Locate the cell with the specified text and output its (X, Y) center coordinate. 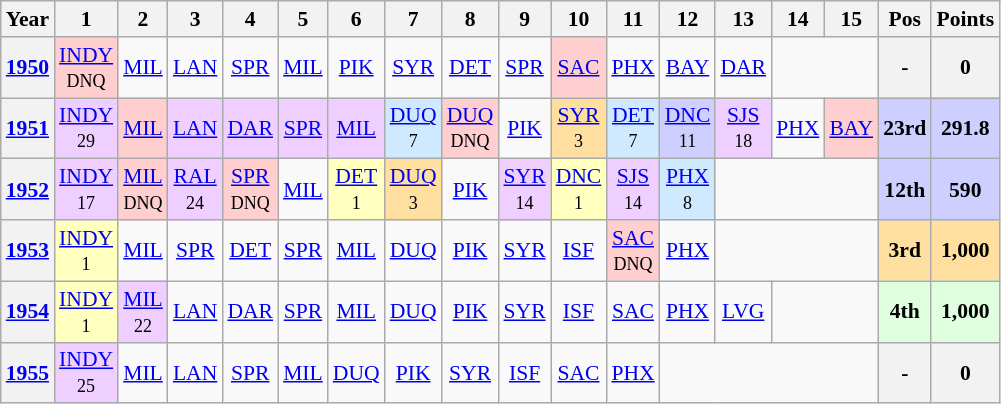
14 (798, 19)
DUQDNQ (470, 128)
1 (86, 19)
6 (356, 19)
291.8 (965, 128)
1954 (28, 312)
7 (414, 19)
1952 (28, 190)
23rd (904, 128)
3rd (904, 250)
1953 (28, 250)
8 (470, 19)
12 (688, 19)
MIL22 (143, 312)
10 (579, 19)
DUQ3 (414, 190)
INDY17 (86, 190)
INDY25 (86, 372)
SJS14 (632, 190)
Points (965, 19)
5 (303, 19)
SACDNQ (632, 250)
4 (250, 19)
SYR3 (579, 128)
9 (524, 19)
INDY29 (86, 128)
RAL24 (195, 190)
590 (965, 190)
1951 (28, 128)
1950 (28, 68)
PHX8 (688, 190)
DNC11 (688, 128)
DET1 (356, 190)
MILDNQ (143, 190)
INDYDNQ (86, 68)
1955 (28, 372)
SJS18 (743, 128)
15 (851, 19)
Year (28, 19)
DNC1 (579, 190)
DET7 (632, 128)
2 (143, 19)
SPRDNQ (250, 190)
LVG (743, 312)
4th (904, 312)
12th (904, 190)
Pos (904, 19)
13 (743, 19)
SYR14 (524, 190)
11 (632, 19)
DUQ7 (414, 128)
3 (195, 19)
